Determine the [x, y] coordinate at the center of the cell enclosing the given text.  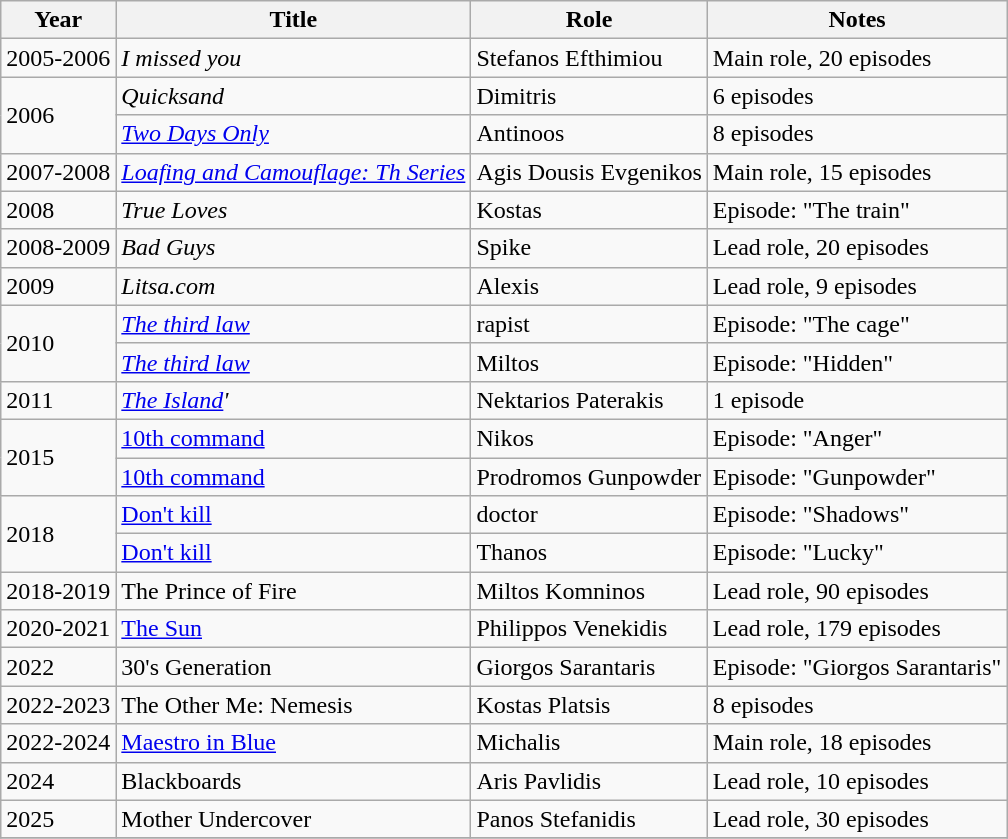
Main role, 15 episodes [857, 172]
Giorgos Sarantaris [589, 667]
2006 [58, 115]
1 episode [857, 400]
2022-2023 [58, 705]
2010 [58, 343]
2011 [58, 400]
The Sun [294, 629]
Main role, 20 episodes [857, 58]
Michalis [589, 743]
Episode: "Giorgos Sarantaris" [857, 667]
Quicksand [294, 96]
True Loves [294, 210]
Miltos [589, 362]
Nikos [589, 438]
2008 [58, 210]
doctor [589, 515]
Lead role, 30 episodes [857, 819]
2008-2009 [58, 248]
Episode: "The cage" [857, 324]
Thanos [589, 553]
Episode: "Hidden" [857, 362]
rapist [589, 324]
Antinoos [589, 134]
2007-2008 [58, 172]
Kostas Platsis [589, 705]
The Island' [294, 400]
2025 [58, 819]
2020-2021 [58, 629]
Lead role, 90 episodes [857, 591]
Episode: "The train" [857, 210]
Loafing and Camouflage: Th Series [294, 172]
Prodromos Gunpowder [589, 477]
Episode: "Lucky" [857, 553]
Title [294, 20]
Kostas [589, 210]
Blackboards [294, 781]
Episode: "Shadows" [857, 515]
2018 [58, 534]
Main role, 18 episodes [857, 743]
Philippos Venekidis [589, 629]
Dimitris [589, 96]
Lead role, 9 episodes [857, 286]
Nektarios Paterakis [589, 400]
30's Generation [294, 667]
The Prince of Fire [294, 591]
Year [58, 20]
2009 [58, 286]
Episode: "Anger" [857, 438]
6 episodes [857, 96]
Agis Dousis Evgenikos [589, 172]
Aris Pavlidis [589, 781]
2018-2019 [58, 591]
Bad Guys [294, 248]
Alexis [589, 286]
Litsa.com [294, 286]
Notes [857, 20]
The Other Me: Nemesis [294, 705]
Lead role, 179 episodes [857, 629]
I missed you [294, 58]
2024 [58, 781]
Mother Undercover [294, 819]
Two Days Only [294, 134]
2015 [58, 457]
Lead role, 20 episodes [857, 248]
2022 [58, 667]
Lead role, 10 episodes [857, 781]
Miltos Komninos [589, 591]
Spike [589, 248]
Panos Stefanidis [589, 819]
2005-2006 [58, 58]
Stefanos Efthimiou [589, 58]
Role [589, 20]
Maestro in Blue [294, 743]
Episode: "Gunpowder" [857, 477]
2022-2024 [58, 743]
